For the text-containing cell, return its midpoint in [X, Y] coordinate format. 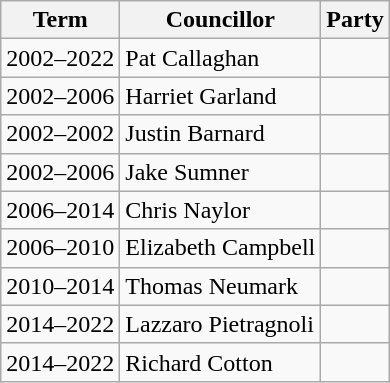
2002–2002 [60, 134]
Justin Barnard [220, 134]
Councillor [220, 20]
2002–2022 [60, 58]
Pat Callaghan [220, 58]
Richard Cotton [220, 362]
Party [355, 20]
Jake Sumner [220, 172]
Thomas Neumark [220, 286]
2006–2014 [60, 210]
2010–2014 [60, 286]
Harriet Garland [220, 96]
Lazzaro Pietragnoli [220, 324]
2006–2010 [60, 248]
Chris Naylor [220, 210]
Elizabeth Campbell [220, 248]
Term [60, 20]
